Capture the cell that displays the provided text and extract its [X, Y] central coordinate. 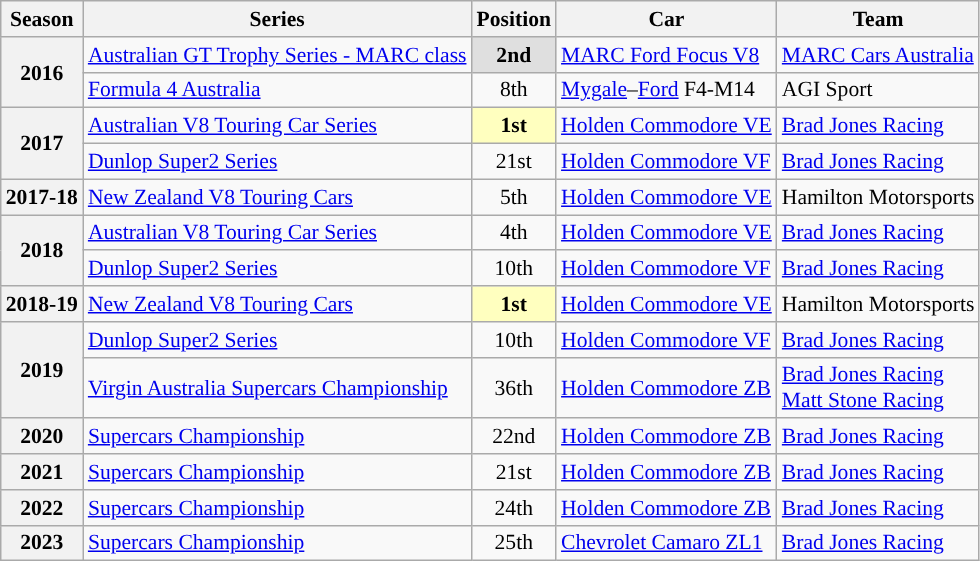
Mygale–Ford F4-M14 [666, 90]
8th [514, 90]
Position [514, 19]
4th [514, 233]
2nd [514, 55]
2023 [42, 543]
Season [42, 19]
Series [278, 19]
2017 [42, 144]
Team [878, 19]
MARC Ford Focus V8 [666, 55]
2022 [42, 508]
Brad Jones RacingMatt Stone Racing [878, 388]
2020 [42, 437]
24th [514, 508]
2019 [42, 370]
2021 [42, 472]
Car [666, 19]
Formula 4 Australia [278, 90]
22nd [514, 437]
AGI Sport [878, 90]
2018-19 [42, 304]
2018 [42, 250]
36th [514, 388]
5th [514, 197]
MARC Cars Australia [878, 55]
2017-18 [42, 197]
2016 [42, 72]
Virgin Australia Supercars Championship [278, 388]
25th [514, 543]
Australian GT Trophy Series - MARC class [278, 55]
Chevrolet Camaro ZL1 [666, 543]
